Extract the [x, y] coordinate from the center of the cell holding the provided text.  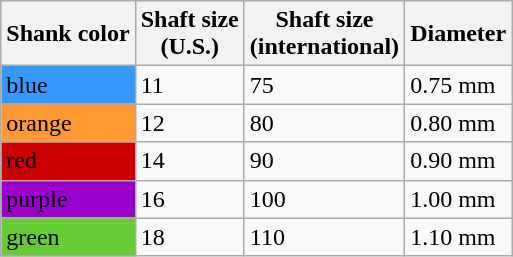
12 [190, 123]
100 [324, 199]
11 [190, 85]
14 [190, 161]
blue [68, 85]
Diameter [458, 34]
75 [324, 85]
110 [324, 237]
green [68, 237]
1.00 mm [458, 199]
0.80 mm [458, 123]
0.75 mm [458, 85]
red [68, 161]
1.10 mm [458, 237]
orange [68, 123]
90 [324, 161]
80 [324, 123]
Shaft size (U.S.) [190, 34]
Shank color [68, 34]
Shaft size (international) [324, 34]
16 [190, 199]
purple [68, 199]
0.90 mm [458, 161]
18 [190, 237]
